Return (x, y) of the center of cell containing provided text 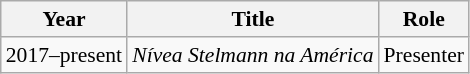
2017–present (64, 55)
Year (64, 19)
Presenter (424, 55)
Title (252, 19)
Role (424, 19)
Nívea Stelmann na América (252, 55)
